Extract the [X, Y] coordinate from the center of the cell holding the provided text.  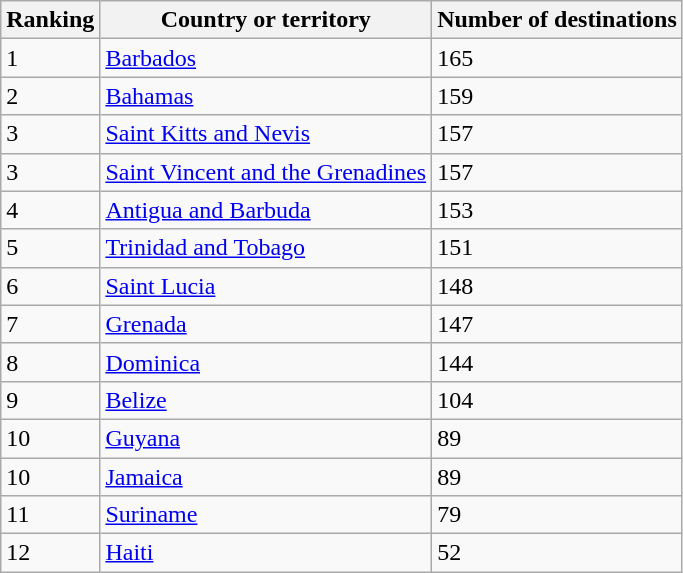
6 [50, 286]
12 [50, 553]
8 [50, 362]
Trinidad and Tobago [266, 248]
Ranking [50, 20]
Guyana [266, 438]
5 [50, 248]
7 [50, 324]
Jamaica [266, 477]
Saint Kitts and Nevis [266, 134]
Number of destinations [558, 20]
52 [558, 553]
1 [50, 58]
Dominica [266, 362]
Haiti [266, 553]
Country or territory [266, 20]
Barbados [266, 58]
Saint Lucia [266, 286]
153 [558, 210]
9 [50, 400]
Antigua and Barbuda [266, 210]
Bahamas [266, 96]
104 [558, 400]
165 [558, 58]
4 [50, 210]
148 [558, 286]
147 [558, 324]
11 [50, 515]
151 [558, 248]
144 [558, 362]
Saint Vincent and the Grenadines [266, 172]
159 [558, 96]
Belize [266, 400]
79 [558, 515]
Grenada [266, 324]
Suriname [266, 515]
2 [50, 96]
